Find where the given text appears and provide that cell's center as [x, y] coordinate. 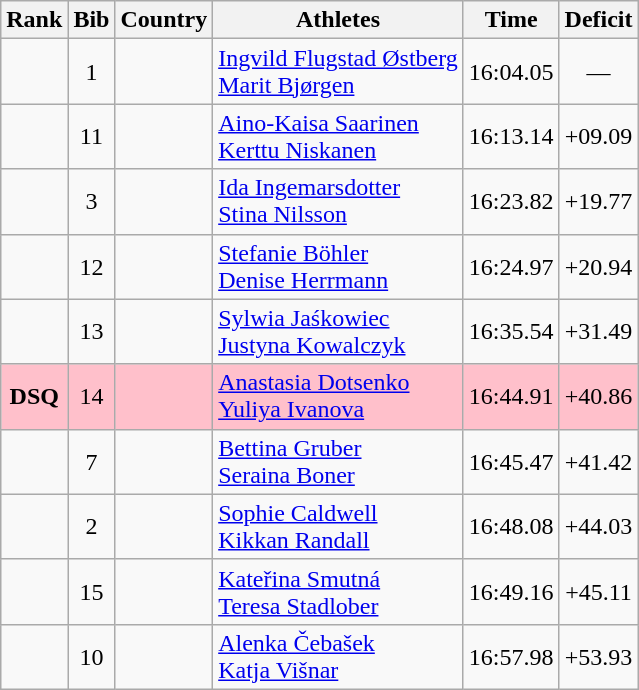
+40.86 [598, 396]
Aino-Kaisa SaarinenKerttu Niskanen [338, 136]
Kateřina SmutnáTeresa Stadlober [338, 592]
Anastasia DotsenkoYuliya Ivanova [338, 396]
16:35.54 [511, 332]
+09.09 [598, 136]
+44.03 [598, 526]
Sylwia JaśkowiecJustyna Kowalczyk [338, 332]
Stefanie BöhlerDenise Herrmann [338, 266]
Athletes [338, 20]
16:57.98 [511, 656]
16:24.97 [511, 266]
DSQ [34, 396]
11 [92, 136]
13 [92, 332]
Sophie CaldwellKikkan Randall [338, 526]
Ida IngemarsdotterStina Nilsson [338, 202]
16:45.47 [511, 462]
+45.11 [598, 592]
7 [92, 462]
10 [92, 656]
16:13.14 [511, 136]
+31.49 [598, 332]
16:04.05 [511, 72]
Bettina GruberSeraina Boner [338, 462]
15 [92, 592]
2 [92, 526]
3 [92, 202]
— [598, 72]
+41.42 [598, 462]
Time [511, 20]
12 [92, 266]
1 [92, 72]
+19.77 [598, 202]
Rank [34, 20]
Ingvild Flugstad ØstbergMarit Bjørgen [338, 72]
16:44.91 [511, 396]
+20.94 [598, 266]
16:23.82 [511, 202]
Country [164, 20]
Deficit [598, 20]
16:48.08 [511, 526]
14 [92, 396]
+53.93 [598, 656]
Bib [92, 20]
16:49.16 [511, 592]
Alenka ČebašekKatja Višnar [338, 656]
